Identify which cell holds the provided text, then report its [x, y] central coordinate. 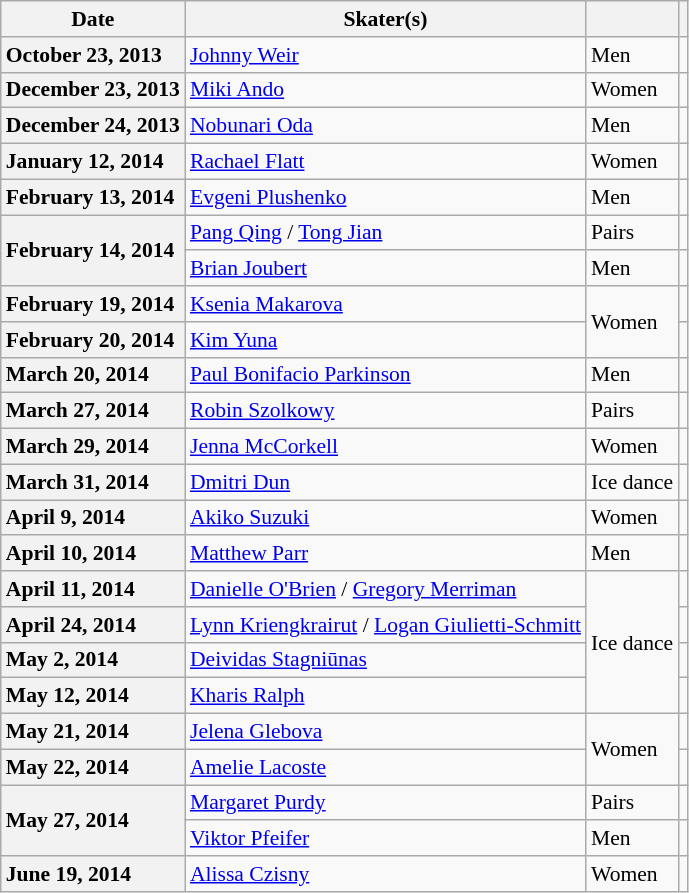
February 19, 2014 [93, 304]
March 20, 2014 [93, 375]
Miki Ando [386, 90]
Alissa Czisny [386, 874]
May 22, 2014 [93, 767]
October 23, 2013 [93, 55]
December 23, 2013 [93, 90]
Dmitri Dun [386, 482]
Johnny Weir [386, 55]
March 27, 2014 [93, 411]
Date [93, 19]
Viktor Pfeifer [386, 839]
Nobunari Oda [386, 126]
Amelie Lacoste [386, 767]
Matthew Parr [386, 554]
April 11, 2014 [93, 589]
March 29, 2014 [93, 447]
February 20, 2014 [93, 340]
May 12, 2014 [93, 696]
Margaret Purdy [386, 803]
Paul Bonifacio Parkinson [386, 375]
Ksenia Makarova [386, 304]
January 12, 2014 [93, 162]
Robin Szolkowy [386, 411]
Akiko Suzuki [386, 518]
Lynn Kriengkrairut / Logan Giulietti-Schmitt [386, 625]
Kim Yuna [386, 340]
February 14, 2014 [93, 250]
Kharis Ralph [386, 696]
Skater(s) [386, 19]
Pang Qing / Tong Jian [386, 233]
Jenna McCorkell [386, 447]
Danielle O'Brien / Gregory Merriman [386, 589]
June 19, 2014 [93, 874]
April 9, 2014 [93, 518]
Rachael Flatt [386, 162]
May 21, 2014 [93, 732]
December 24, 2013 [93, 126]
April 24, 2014 [93, 625]
May 2, 2014 [93, 660]
February 13, 2014 [93, 197]
Deividas Stagniūnas [386, 660]
May 27, 2014 [93, 820]
Evgeni Plushenko [386, 197]
Jelena Glebova [386, 732]
April 10, 2014 [93, 554]
March 31, 2014 [93, 482]
Brian Joubert [386, 269]
